Extract the (X, Y) coordinate from the center of the cell holding the provided text.  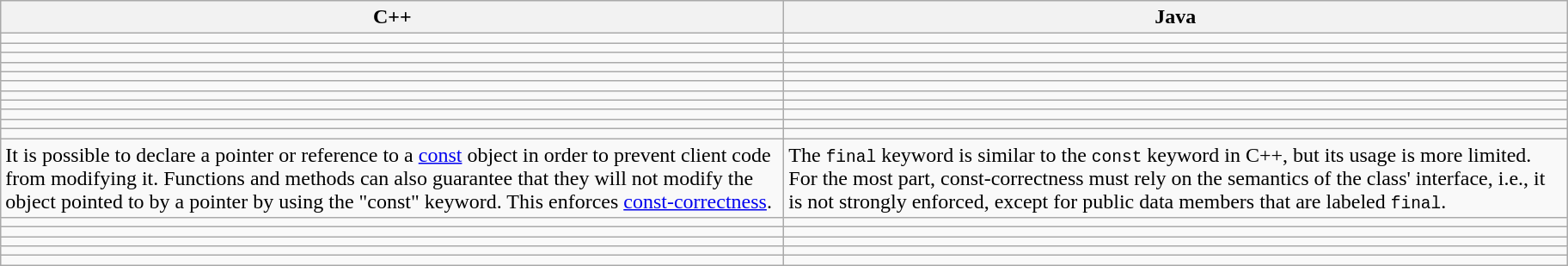
C++ (392, 17)
Java (1176, 17)
